Locate the cell with the specified text and output its (x, y) center coordinate. 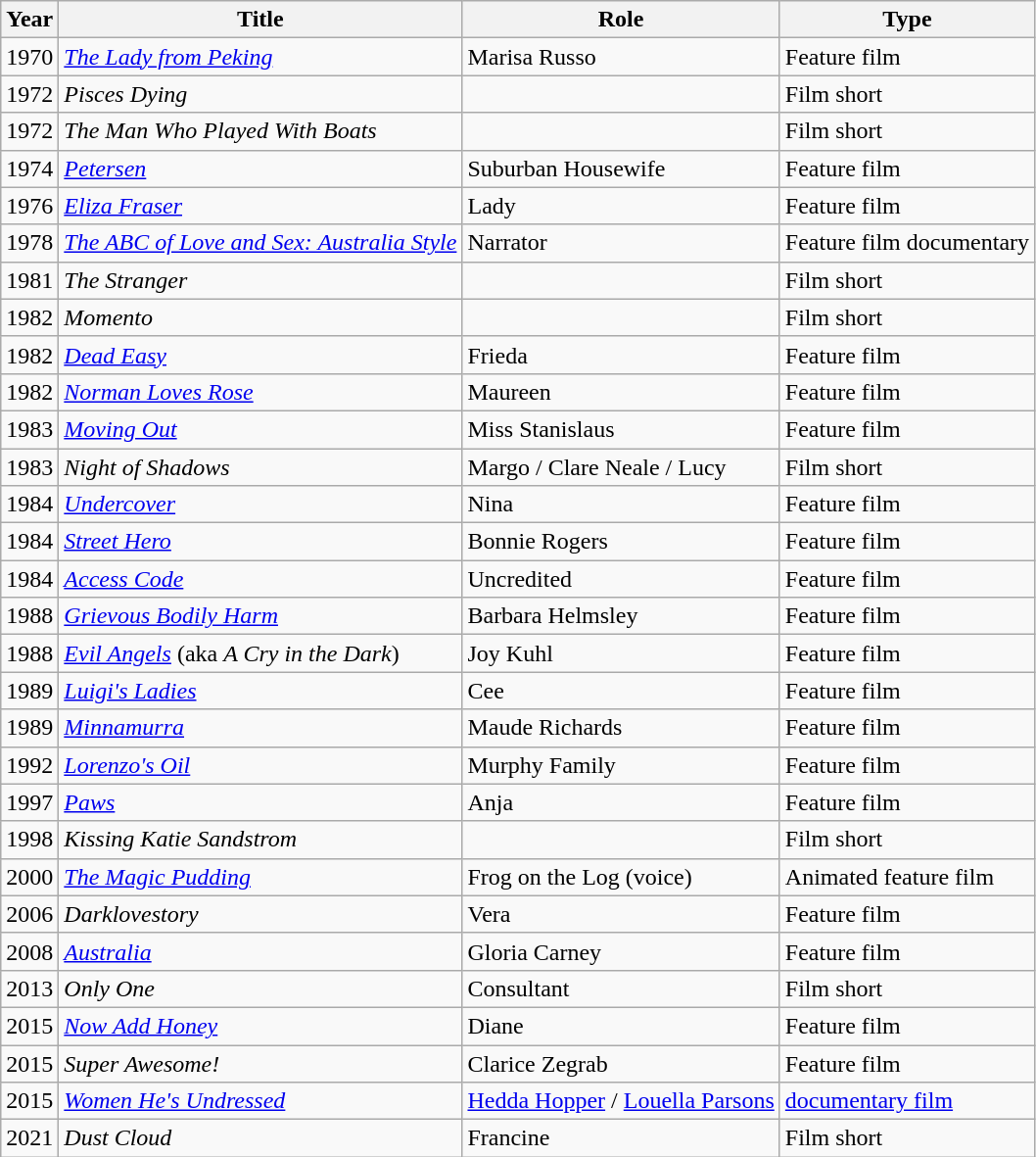
1992 (29, 765)
Momento (260, 317)
Darklovestory (260, 914)
Lady (621, 206)
Maude Richards (621, 728)
2000 (29, 877)
1981 (29, 280)
Eliza Fraser (260, 206)
Margo / Clare Neale / Lucy (621, 467)
documentary film (907, 1101)
Night of Shadows (260, 467)
Title (260, 20)
Kissing Katie Sandstrom (260, 840)
Year (29, 20)
Murphy Family (621, 765)
Feature film documentary (907, 243)
2008 (29, 951)
Lorenzo's Oil (260, 765)
Undercover (260, 505)
1998 (29, 840)
Now Add Honey (260, 1026)
Role (621, 20)
1974 (29, 169)
Hedda Hopper / Louella Parsons (621, 1101)
Street Hero (260, 542)
The ABC of Love and Sex: Australia Style (260, 243)
Moving Out (260, 429)
Luigi's Ladies (260, 691)
2013 (29, 988)
Diane (621, 1026)
The Stranger (260, 280)
Dust Cloud (260, 1138)
Consultant (621, 988)
Dead Easy (260, 355)
Evil Angels (aka A Cry in the Dark) (260, 653)
Bonnie Rogers (621, 542)
Suburban Housewife (621, 169)
Miss Stanislaus (621, 429)
Frieda (621, 355)
The Magic Pudding (260, 877)
The Man Who Played With Boats (260, 131)
Super Awesome! (260, 1063)
Type (907, 20)
2006 (29, 914)
Norman Loves Rose (260, 392)
Animated feature film (907, 877)
Clarice Zegrab (621, 1063)
Cee (621, 691)
Australia (260, 951)
Access Code (260, 579)
Gloria Carney (621, 951)
Anja (621, 802)
Uncredited (621, 579)
Minnamurra (260, 728)
Narrator (621, 243)
Grievous Bodily Harm (260, 616)
Marisa Russo (621, 57)
Joy Kuhl (621, 653)
Only One (260, 988)
1976 (29, 206)
Nina (621, 505)
1970 (29, 57)
1997 (29, 802)
1978 (29, 243)
Barbara Helmsley (621, 616)
The Lady from Peking (260, 57)
Frog on the Log (voice) (621, 877)
Women He's Undressed (260, 1101)
Francine (621, 1138)
2021 (29, 1138)
Vera (621, 914)
Maureen (621, 392)
Paws (260, 802)
Pisces Dying (260, 94)
Petersen (260, 169)
